From the cell containing the given text, extract its center point as [X, Y] coordinate. 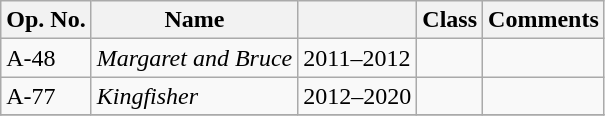
Margaret and Bruce [194, 58]
2011–2012 [358, 58]
Class [450, 20]
Comments [544, 20]
Name [194, 20]
A-77 [46, 96]
Kingfisher [194, 96]
A-48 [46, 58]
Op. No. [46, 20]
2012–2020 [358, 96]
